Extract the [x, y] coordinate from the center of the cell holding the provided text.  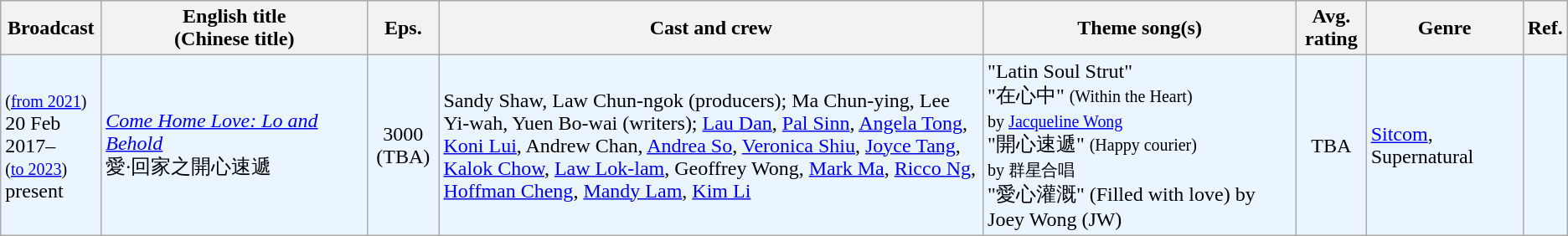
(from 2021) 20 Feb 2017–(to 2023)present [51, 146]
3000 (TBA) [404, 146]
Theme song(s) [1140, 28]
"Latin Soul Strut""在心中" (Within the Heart)by Jacqueline Wong "開心速遞" (Happy courier) by 群星合唱 "愛心灌溉" (Filled with love) by Joey Wong (JW) [1140, 146]
Come Home Love: Lo and Behold 愛·回家之開心速遞 [235, 146]
Sitcom, Supernatural [1444, 146]
TBA [1332, 146]
Avg. rating [1332, 28]
Broadcast [51, 28]
Cast and crew [711, 28]
Eps. [404, 28]
Ref. [1545, 28]
Genre [1444, 28]
English title (Chinese title) [235, 28]
